For the text-containing cell, return its midpoint in [x, y] coordinate format. 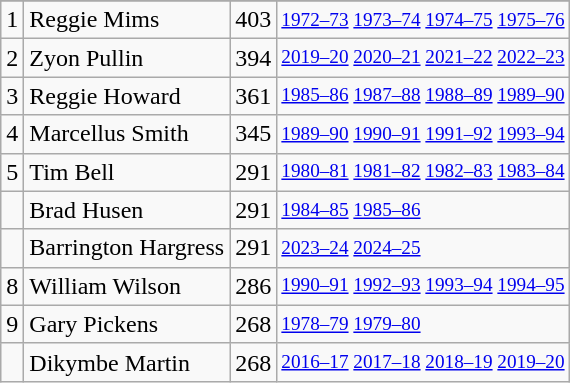
8 [12, 286]
Gary Pickens [127, 324]
Tim Bell [127, 172]
Dikymbe Martin [127, 362]
286 [254, 286]
361 [254, 96]
1972–73 1973–74 1974–75 1975–76 [423, 20]
Zyon Pullin [127, 58]
345 [254, 134]
Reggie Mims [127, 20]
2016–17 2017–18 2018–19 2019–20 [423, 362]
3 [12, 96]
Brad Husen [127, 210]
1978–79 1979–80 [423, 324]
Reggie Howard [127, 96]
2 [12, 58]
1990–91 1992–93 1993–94 1994–95 [423, 286]
Marcellus Smith [127, 134]
1985–86 1987–88 1988–89 1989–90 [423, 96]
1 [12, 20]
403 [254, 20]
2023–24 2024–25 [423, 248]
1984–85 1985–86 [423, 210]
William Wilson [127, 286]
1989–90 1990–91 1991–92 1993–94 [423, 134]
5 [12, 172]
4 [12, 134]
2019–20 2020–21 2021–22 2022–23 [423, 58]
394 [254, 58]
1980–81 1981–82 1982–83 1983–84 [423, 172]
9 [12, 324]
Barrington Hargress [127, 248]
